Determine the [x, y] coordinate at the center of the cell enclosing the given text.  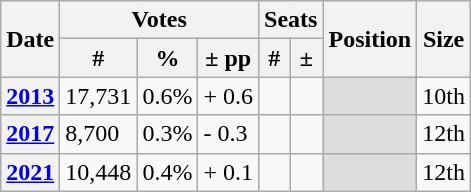
2021 [30, 172]
17,731 [98, 96]
+ 0.1 [228, 172]
10,448 [98, 172]
0.3% [168, 134]
- 0.3 [228, 134]
Position [370, 39]
Size [444, 39]
0.4% [168, 172]
10th [444, 96]
+ 0.6 [228, 96]
Seats [291, 20]
± [306, 58]
Votes [160, 20]
± pp [228, 58]
8,700 [98, 134]
2017 [30, 134]
2013 [30, 96]
% [168, 58]
Date [30, 39]
0.6% [168, 96]
